Return (x, y) of the center of cell containing provided text 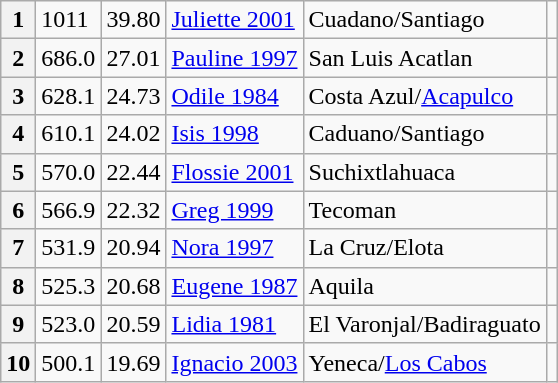
20.68 (134, 286)
5 (18, 172)
22.32 (134, 210)
Ignacio 2003 (234, 362)
1 (18, 20)
1011 (68, 20)
628.1 (68, 96)
22.44 (134, 172)
6 (18, 210)
686.0 (68, 58)
Yeneca/Los Cabos (424, 362)
39.80 (134, 20)
2 (18, 58)
4 (18, 134)
Greg 1999 (234, 210)
8 (18, 286)
10 (18, 362)
570.0 (68, 172)
610.1 (68, 134)
Caduano/Santiago (424, 134)
20.94 (134, 248)
566.9 (68, 210)
500.1 (68, 362)
523.0 (68, 324)
Eugene 1987 (234, 286)
Suchixtlahuaca (424, 172)
20.59 (134, 324)
Tecoman (424, 210)
Aquila (424, 286)
7 (18, 248)
27.01 (134, 58)
Lidia 1981 (234, 324)
Nora 1997 (234, 248)
9 (18, 324)
Odile 1984 (234, 96)
24.73 (134, 96)
El Varonjal/Badiraguato (424, 324)
La Cruz/Elota (424, 248)
Cuadano/Santiago (424, 20)
531.9 (68, 248)
San Luis Acatlan (424, 58)
3 (18, 96)
24.02 (134, 134)
19.69 (134, 362)
Isis 1998 (234, 134)
Juliette 2001 (234, 20)
Pauline 1997 (234, 58)
Flossie 2001 (234, 172)
525.3 (68, 286)
Costa Azul/Acapulco (424, 96)
